Find where the given text appears and provide that cell's center as [x, y] coordinate. 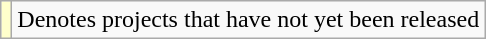
Denotes projects that have not yet been released [248, 20]
